Detect which cell encompasses the target text, then output its [X, Y] center coordinate. 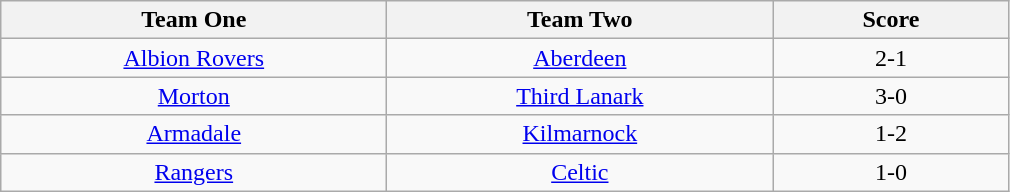
3-0 [891, 96]
Rangers [194, 172]
Team Two [580, 20]
Kilmarnock [580, 134]
2-1 [891, 58]
1-0 [891, 172]
1-2 [891, 134]
Morton [194, 96]
Aberdeen [580, 58]
Albion Rovers [194, 58]
Third Lanark [580, 96]
Celtic [580, 172]
Armadale [194, 134]
Score [891, 20]
Team One [194, 20]
